Identify which cell holds the provided text, then report its [x, y] central coordinate. 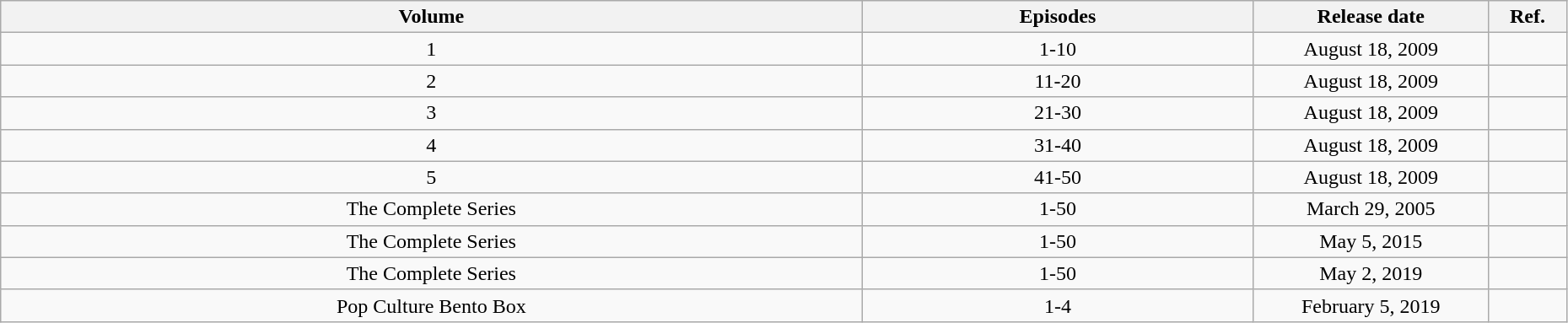
31-40 [1058, 145]
1-10 [1058, 49]
March 29, 2005 [1371, 209]
May 2, 2019 [1371, 273]
11-20 [1058, 81]
3 [432, 113]
41-50 [1058, 177]
2 [432, 81]
5 [432, 177]
February 5, 2019 [1371, 305]
Episodes [1058, 17]
1 [432, 49]
1-4 [1058, 305]
May 5, 2015 [1371, 241]
Volume [432, 17]
Release date [1371, 17]
Pop Culture Bento Box [432, 305]
Ref. [1528, 17]
21-30 [1058, 113]
4 [432, 145]
